Locate the cell with the specified text and output its (x, y) center coordinate. 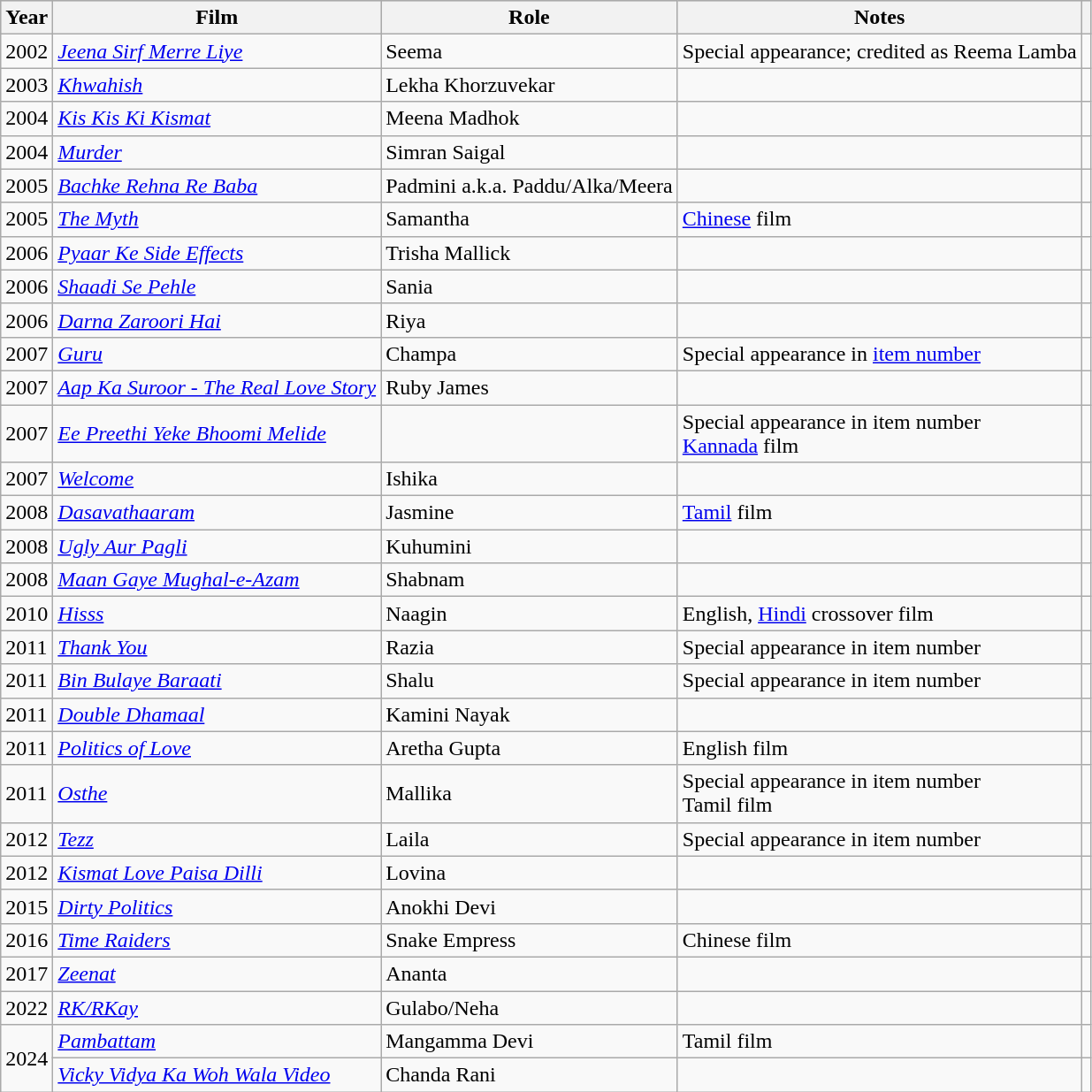
Zeenat (218, 974)
Thank You (218, 647)
2024 (27, 1058)
Jeena Sirf Merre Liye (218, 51)
Padmini a.k.a. Paddu/Alka/Meera (530, 186)
Simran Saigal (530, 152)
Lovina (530, 873)
Champa (530, 354)
Shaadi Se Pehle (218, 286)
2016 (27, 940)
Sania (530, 286)
2002 (27, 51)
Chanda Rani (530, 1075)
Trisha Mallick (530, 253)
2010 (27, 614)
Osthe (218, 794)
Khwahish (218, 85)
Razia (530, 647)
Pyaar Ke Side Effects (218, 253)
Aap Ka Suroor - The Real Love Story (218, 387)
Mallika (530, 794)
Welcome (218, 479)
Mangamma Devi (530, 1042)
Maan Gaye Mughal-e-Azam (218, 580)
Notes (879, 18)
Murder (218, 152)
Ishika (530, 479)
Bachke Rehna Re Baba (218, 186)
English, Hindi crossover film (879, 614)
Film (218, 18)
Year (27, 18)
2015 (27, 906)
2017 (27, 974)
Ee Preethi Yeke Bhoomi Melide (218, 433)
Lekha Khorzuvekar (530, 85)
Snake Empress (530, 940)
The Myth (218, 219)
Seema (530, 51)
Kis Kis Ki Kismat (218, 118)
Double Dhamaal (218, 714)
Dirty Politics (218, 906)
Special appearance in item numberKannada film (879, 433)
Samantha (530, 219)
Politics of Love (218, 748)
2003 (27, 85)
Shalu (530, 681)
Gulabo/Neha (530, 1007)
Special appearance in item numberTamil film (879, 794)
Bin Bulaye Baraati (218, 681)
Ruby James (530, 387)
Pambattam (218, 1042)
Hisss (218, 614)
Dasavathaaram (218, 513)
Vicky Vidya Ka Woh Wala Video (218, 1075)
Meena Madhok (530, 118)
Darna Zaroori Hai (218, 320)
Ananta (530, 974)
Aretha Gupta (530, 748)
Anokhi Devi (530, 906)
English film (879, 748)
Laila (530, 839)
Kuhumini (530, 546)
Kismat Love Paisa Dilli (218, 873)
Riya (530, 320)
Naagin (530, 614)
Time Raiders (218, 940)
Special appearance; credited as Reema Lamba (879, 51)
Tezz (218, 839)
Ugly Aur Pagli (218, 546)
2022 (27, 1007)
Shabnam (530, 580)
Kamini Nayak (530, 714)
Role (530, 18)
RK/RKay (218, 1007)
Guru (218, 354)
Jasmine (530, 513)
